Detect which cell encompasses the target text, then output its [x, y] center coordinate. 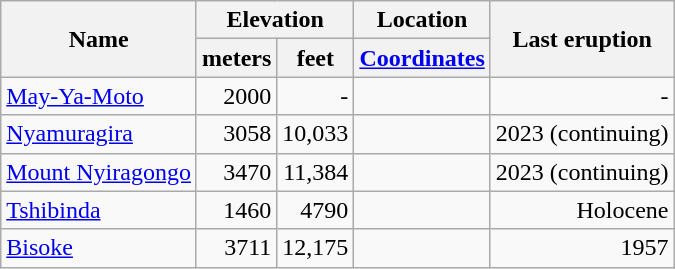
Bisoke [99, 248]
10,033 [316, 134]
Mount Nyiragongo [99, 172]
Coordinates [422, 58]
Tshibinda [99, 210]
Location [422, 20]
Elevation [274, 20]
feet [316, 58]
4790 [316, 210]
2000 [236, 96]
3058 [236, 134]
May-Ya-Moto [99, 96]
11,384 [316, 172]
Holocene [582, 210]
Nyamuragira [99, 134]
Last eruption [582, 39]
1957 [582, 248]
1460 [236, 210]
meters [236, 58]
12,175 [316, 248]
Name [99, 39]
3711 [236, 248]
3470 [236, 172]
